Identify which cell holds the provided text, then report its (x, y) central coordinate. 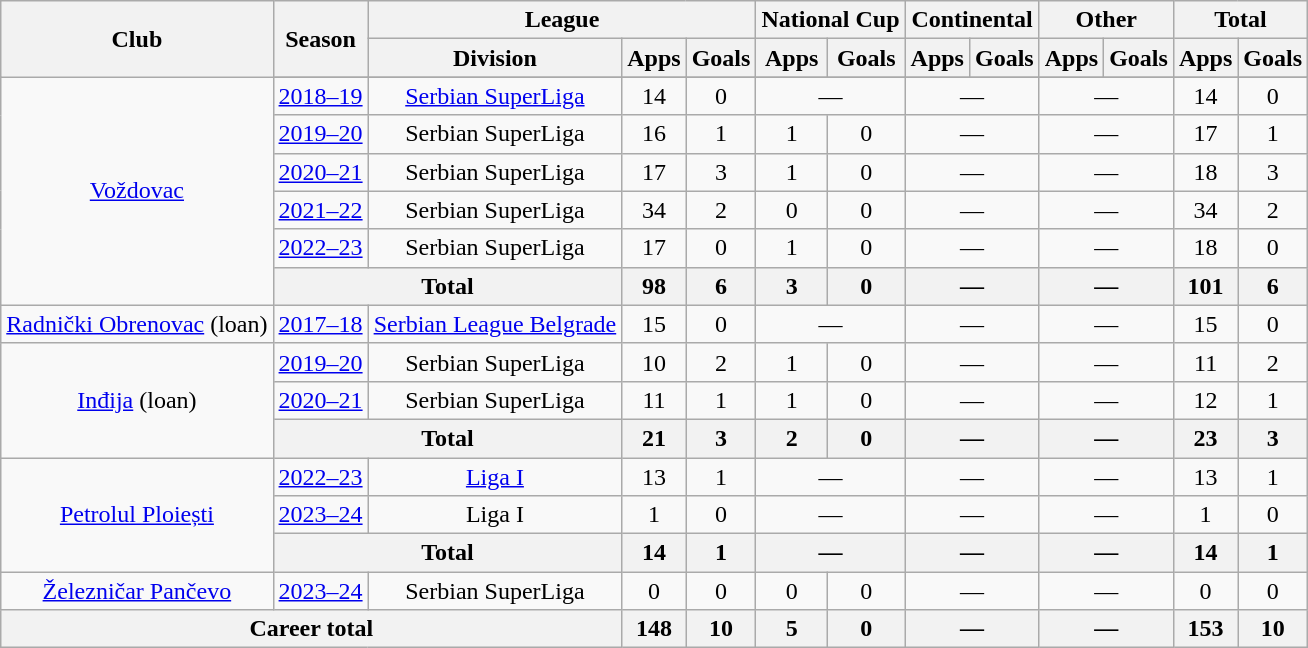
101 (1205, 286)
Inđija (loan) (137, 400)
16 (654, 134)
Železničar Pančevo (137, 591)
Other (1106, 20)
National Cup (830, 20)
Voždovac (137, 191)
Radnički Obrenovac (loan) (137, 324)
Serbian League Belgrade (495, 324)
148 (654, 629)
2017–18 (320, 324)
Season (320, 39)
Petrolul Ploiești (137, 515)
5 (792, 629)
Club (137, 39)
98 (654, 286)
Career total (312, 629)
2021–22 (320, 210)
23 (1205, 438)
153 (1205, 629)
21 (654, 438)
Continental (972, 20)
Division (495, 58)
League (562, 20)
12 (1205, 400)
2018–19 (320, 96)
